Find where the given text appears and provide that cell's center as (X, Y) coordinate. 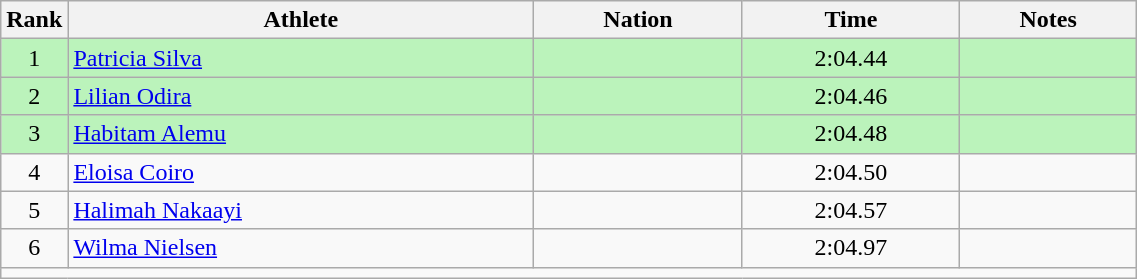
2:04.57 (850, 210)
Notes (1048, 20)
1 (34, 58)
2:04.97 (850, 248)
Eloisa Coiro (301, 172)
Rank (34, 20)
4 (34, 172)
2:04.48 (850, 134)
Lilian Odira (301, 96)
6 (34, 248)
2:04.50 (850, 172)
Athlete (301, 20)
Habitam Alemu (301, 134)
Halimah Nakaayi (301, 210)
Patricia Silva (301, 58)
Time (850, 20)
3 (34, 134)
2 (34, 96)
5 (34, 210)
Nation (638, 20)
Wilma Nielsen (301, 248)
2:04.46 (850, 96)
2:04.44 (850, 58)
